Identify which cell holds the provided text, then report its (x, y) central coordinate. 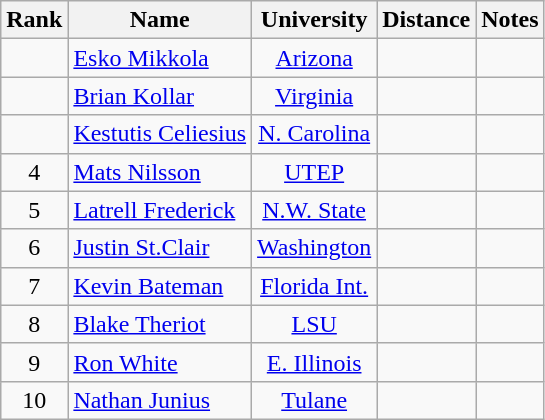
Arizona (314, 58)
5 (34, 210)
6 (34, 248)
Notes (510, 20)
Justin St.Clair (160, 248)
Kestutis Celiesius (160, 134)
N.W. State (314, 210)
Rank (34, 20)
E. Illinois (314, 362)
Mats Nilsson (160, 172)
Nathan Junius (160, 400)
Brian Kollar (160, 96)
8 (34, 324)
University (314, 20)
10 (34, 400)
Latrell Frederick (160, 210)
Esko Mikkola (160, 58)
7 (34, 286)
9 (34, 362)
Distance (426, 20)
Blake Theriot (160, 324)
Tulane (314, 400)
4 (34, 172)
N. Carolina (314, 134)
Washington (314, 248)
Name (160, 20)
Florida Int. (314, 286)
Kevin Bateman (160, 286)
UTEP (314, 172)
Virginia (314, 96)
Ron White (160, 362)
LSU (314, 324)
